Output the (X, Y) coordinate of the center of the cell containing the given text.  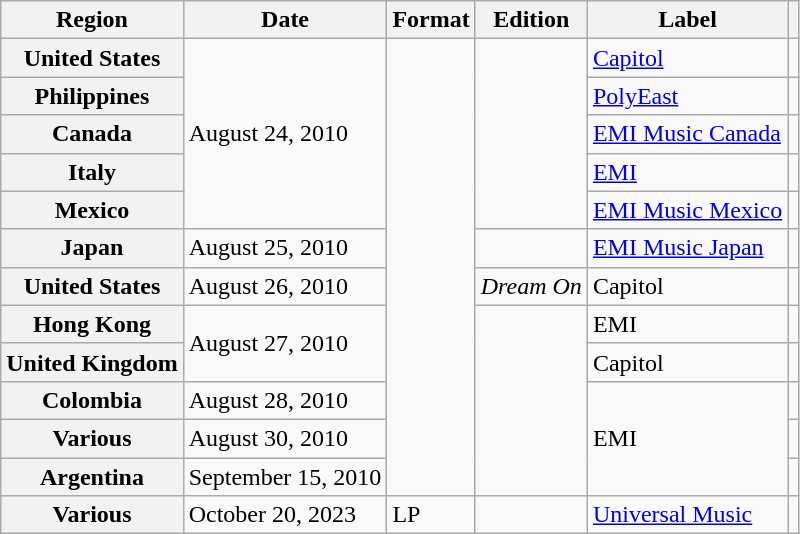
Canada (92, 134)
Japan (92, 248)
August 30, 2010 (285, 438)
Label (687, 20)
August 24, 2010 (285, 134)
EMI Music Mexico (687, 210)
Region (92, 20)
Edition (531, 20)
Dream On (531, 286)
August 27, 2010 (285, 343)
Philippines (92, 96)
August 26, 2010 (285, 286)
October 20, 2023 (285, 515)
Hong Kong (92, 324)
Date (285, 20)
August 28, 2010 (285, 400)
LP (431, 515)
Argentina (92, 477)
August 25, 2010 (285, 248)
Italy (92, 172)
Colombia (92, 400)
EMI Music Canada (687, 134)
EMI Music Japan (687, 248)
Universal Music (687, 515)
United Kingdom (92, 362)
September 15, 2010 (285, 477)
Format (431, 20)
PolyEast (687, 96)
Mexico (92, 210)
